Search for the cell housing the specified text and yield its [X, Y] center coordinate. 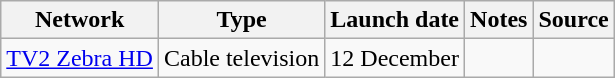
Network [80, 20]
Source [574, 20]
Cable television [241, 58]
Type [241, 20]
12 December [395, 58]
Notes [499, 20]
Launch date [395, 20]
TV2 Zebra HD [80, 58]
